Scan for the cell matching the given text and deliver its [x, y] coordinate at center. 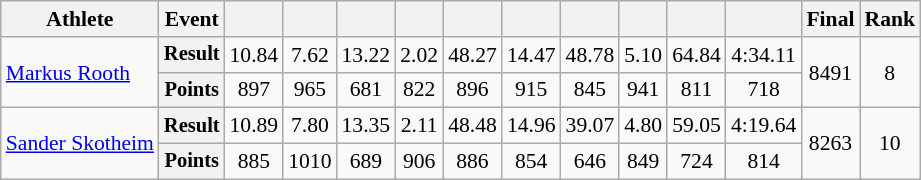
2.11 [419, 126]
10 [890, 144]
8491 [830, 72]
646 [590, 162]
48.78 [590, 55]
8 [890, 72]
689 [366, 162]
8263 [830, 144]
965 [310, 90]
4.80 [643, 126]
7.62 [310, 55]
845 [590, 90]
724 [696, 162]
7.80 [310, 126]
Sander Skotheim [80, 144]
64.84 [696, 55]
718 [764, 90]
Rank [890, 19]
Markus Rooth [80, 72]
941 [643, 90]
13.35 [366, 126]
885 [254, 162]
Final [830, 19]
5.10 [643, 55]
59.05 [696, 126]
Event [192, 19]
4:34.11 [764, 55]
886 [472, 162]
Athlete [80, 19]
854 [532, 162]
915 [532, 90]
897 [254, 90]
811 [696, 90]
13.22 [366, 55]
822 [419, 90]
1010 [310, 162]
48.27 [472, 55]
39.07 [590, 126]
906 [419, 162]
10.84 [254, 55]
14.47 [532, 55]
896 [472, 90]
10.89 [254, 126]
2.02 [419, 55]
14.96 [532, 126]
4:19.64 [764, 126]
48.48 [472, 126]
681 [366, 90]
814 [764, 162]
849 [643, 162]
